For the text-containing cell, return its midpoint in (x, y) coordinate format. 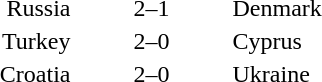
2–0 (152, 41)
